Return (X, Y) of the center of cell containing provided text 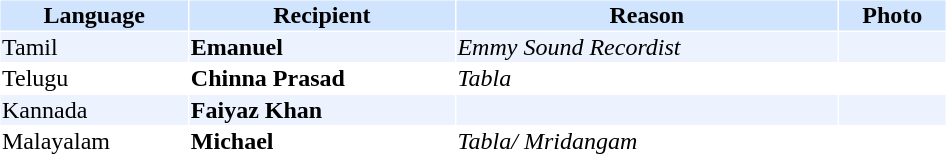
Language (94, 15)
Emanuel (322, 47)
Chinna Prasad (322, 79)
Tamil (94, 47)
Tabla (647, 79)
Faiyaz Khan (322, 110)
Recipient (322, 15)
Kannada (94, 110)
Photo (892, 15)
Telugu (94, 79)
Reason (647, 15)
Emmy Sound Recordist (647, 47)
